Return (X, Y) of the center of cell containing provided text 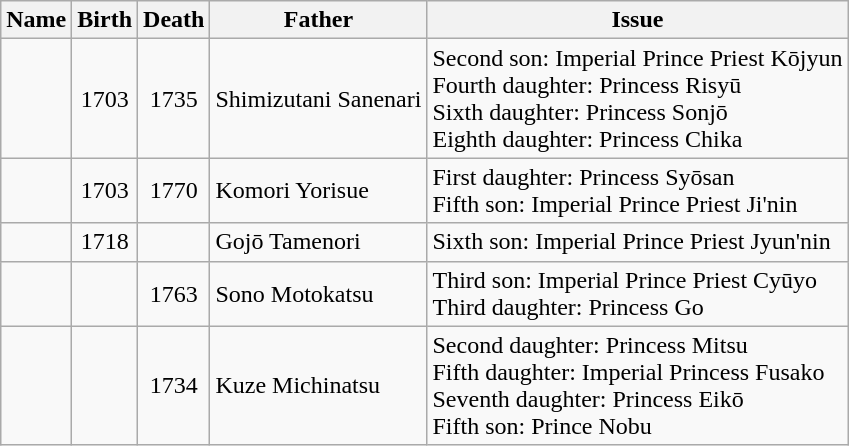
Gojō Tamenori (318, 242)
Name (36, 20)
1763 (174, 294)
Third son: Imperial Prince Priest CyūyoThird daughter: Princess Go (638, 294)
Sono Motokatsu (318, 294)
1735 (174, 98)
Issue (638, 20)
1734 (174, 386)
1770 (174, 190)
Komori Yorisue (318, 190)
Shimizutani Sanenari (318, 98)
Father (318, 20)
Kuze Michinatsu (318, 386)
1718 (105, 242)
Second son: Imperial Prince Priest KōjyunFourth daughter: Princess RisyūSixth daughter: Princess SonjōEighth daughter: Princess Chika (638, 98)
Second daughter: Princess MitsuFifth daughter: Imperial Princess FusakoSeventh daughter: Princess EikōFifth son: Prince Nobu (638, 386)
Death (174, 20)
Sixth son: Imperial Prince Priest Jyun'nin (638, 242)
First daughter: Princess SyōsanFifth son: Imperial Prince Priest Ji'nin (638, 190)
Birth (105, 20)
